Provide the (x, y) coordinate of the cell's center where the given text is located.  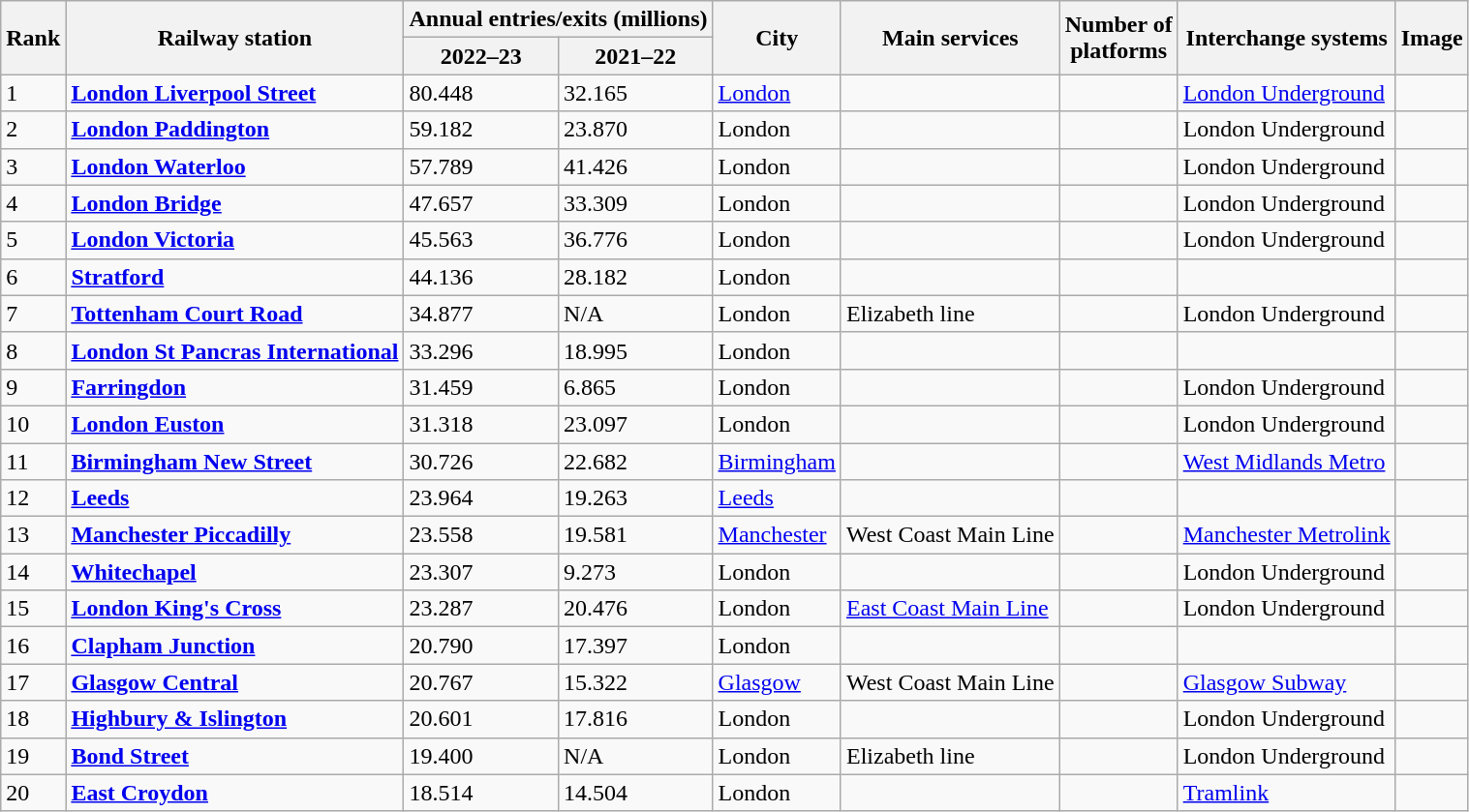
17.816 (636, 719)
Glasgow (777, 682)
Interchange systems (1286, 38)
20.790 (481, 646)
19.581 (636, 535)
West Midlands Metro (1286, 462)
23.287 (481, 609)
18.514 (481, 793)
23.307 (481, 572)
Manchester Piccadilly (234, 535)
19 (33, 756)
Manchester (777, 535)
East Coast Main Line (950, 609)
23.964 (481, 498)
Tramlink (1286, 793)
31.318 (481, 424)
London St Pancras International (234, 350)
Glasgow Central (234, 682)
Farringdon (234, 387)
7 (33, 314)
28.182 (636, 277)
London King's Cross (234, 609)
3 (33, 166)
18 (33, 719)
23.097 (636, 424)
59.182 (481, 130)
Stratford (234, 277)
23.870 (636, 130)
14 (33, 572)
34.877 (481, 314)
30.726 (481, 462)
2 (33, 130)
14.504 (636, 793)
20 (33, 793)
Number ofplatforms (1118, 38)
45.563 (481, 240)
Bond Street (234, 756)
12 (33, 498)
5 (33, 240)
20.601 (481, 719)
20.767 (481, 682)
Birmingham (777, 462)
Annual entries/exits (millions) (558, 19)
6 (33, 277)
City (777, 38)
London Bridge (234, 203)
8 (33, 350)
80.448 (481, 93)
16 (33, 646)
Railway station (234, 38)
41.426 (636, 166)
36.776 (636, 240)
2022–23 (481, 56)
17 (33, 682)
London Liverpool Street (234, 93)
Highbury & Islington (234, 719)
31.459 (481, 387)
East Croydon (234, 793)
6.865 (636, 387)
11 (33, 462)
Main services (950, 38)
9.273 (636, 572)
London Euston (234, 424)
Clapham Junction (234, 646)
4 (33, 203)
Whitechapel (234, 572)
33.296 (481, 350)
47.657 (481, 203)
Glasgow Subway (1286, 682)
2021–22 (636, 56)
19.400 (481, 756)
18.995 (636, 350)
44.136 (481, 277)
17.397 (636, 646)
London Victoria (234, 240)
57.789 (481, 166)
London Paddington (234, 130)
23.558 (481, 535)
London Waterloo (234, 166)
Rank (33, 38)
Birmingham New Street (234, 462)
1 (33, 93)
9 (33, 387)
13 (33, 535)
15 (33, 609)
19.263 (636, 498)
22.682 (636, 462)
32.165 (636, 93)
20.476 (636, 609)
33.309 (636, 203)
Tottenham Court Road (234, 314)
Image (1431, 38)
15.322 (636, 682)
10 (33, 424)
Manchester Metrolink (1286, 535)
